Scan for the cell matching the given text and deliver its [x, y] coordinate at center. 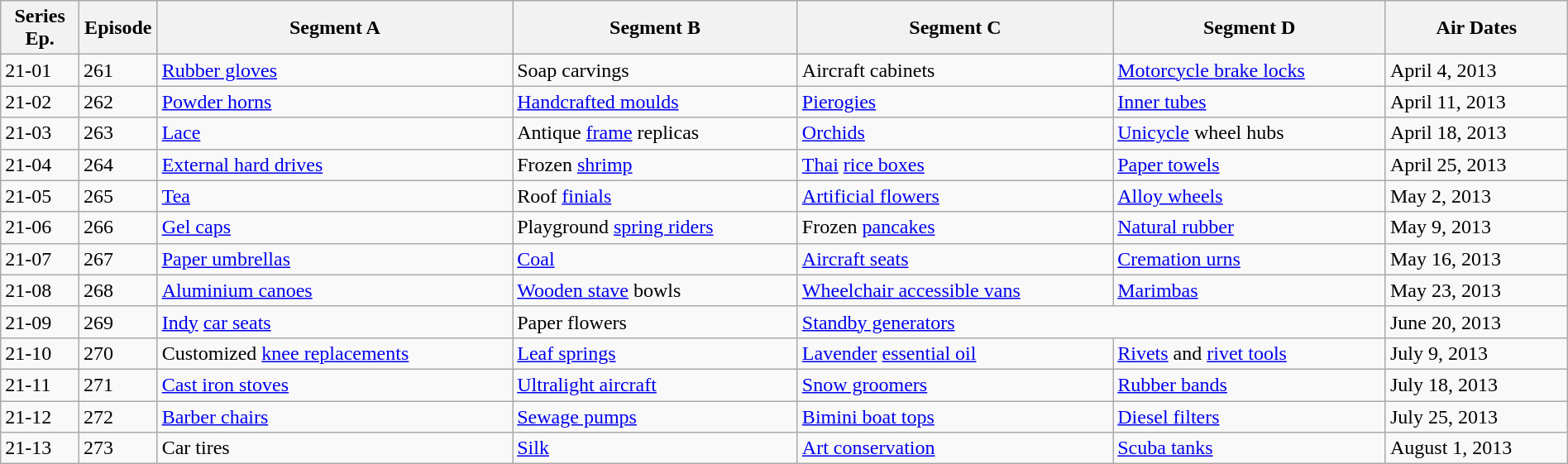
268 [117, 290]
June 20, 2013 [1476, 322]
Segment B [655, 28]
April 11, 2013 [1476, 102]
21-09 [40, 322]
Leaf springs [655, 353]
Bimini boat tops [954, 416]
Pierogies [954, 102]
July 25, 2013 [1476, 416]
Handcrafted moulds [655, 102]
Silk [655, 448]
Segment D [1250, 28]
Standby generators [1092, 322]
April 4, 2013 [1476, 70]
Segment C [954, 28]
Rubber bands [1250, 385]
21-08 [40, 290]
Scuba tanks [1250, 448]
21-03 [40, 133]
21-11 [40, 385]
21-10 [40, 353]
Episode [117, 28]
July 18, 2013 [1476, 385]
Sewage pumps [655, 416]
272 [117, 416]
21-04 [40, 165]
271 [117, 385]
Art conservation [954, 448]
Wooden stave bowls [655, 290]
Alloy wheels [1250, 196]
265 [117, 196]
Rubber gloves [335, 70]
Frozen pancakes [954, 227]
Snow groomers [954, 385]
Coal [655, 259]
262 [117, 102]
21-05 [40, 196]
Aircraft cabinets [954, 70]
261 [117, 70]
Inner tubes [1250, 102]
Cremation urns [1250, 259]
Aircraft seats [954, 259]
Marimbas [1250, 290]
263 [117, 133]
Segment A [335, 28]
Paper umbrellas [335, 259]
Barber chairs [335, 416]
Roof finials [655, 196]
21-06 [40, 227]
21-13 [40, 448]
Soap carvings [655, 70]
Air Dates [1476, 28]
Artificial flowers [954, 196]
April 18, 2013 [1476, 133]
Antique frame replicas [655, 133]
269 [117, 322]
Frozen shrimp [655, 165]
Series Ep. [40, 28]
21-07 [40, 259]
264 [117, 165]
August 1, 2013 [1476, 448]
Powder horns [335, 102]
External hard drives [335, 165]
21-12 [40, 416]
Wheelchair accessible vans [954, 290]
Paper flowers [655, 322]
Rivets and rivet tools [1250, 353]
May 23, 2013 [1476, 290]
Lace [335, 133]
Lavender essential oil [954, 353]
May 16, 2013 [1476, 259]
Customized knee replacements [335, 353]
Cast iron stoves [335, 385]
Diesel filters [1250, 416]
July 9, 2013 [1476, 353]
Paper towels [1250, 165]
Orchids [954, 133]
Gel caps [335, 227]
Ultralight aircraft [655, 385]
21-01 [40, 70]
Thai rice boxes [954, 165]
Unicycle wheel hubs [1250, 133]
Indy car seats [335, 322]
May 2, 2013 [1476, 196]
Aluminium canoes [335, 290]
266 [117, 227]
273 [117, 448]
Tea [335, 196]
Car tires [335, 448]
April 25, 2013 [1476, 165]
21-02 [40, 102]
Playground spring riders [655, 227]
May 9, 2013 [1476, 227]
270 [117, 353]
Motorcycle brake locks [1250, 70]
Natural rubber [1250, 227]
267 [117, 259]
